Scan for the cell matching the given text and deliver its (X, Y) coordinate at center. 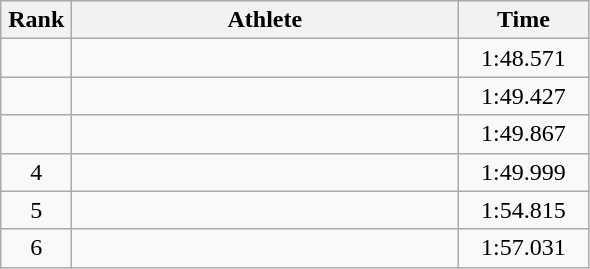
1:48.571 (524, 58)
1:49.999 (524, 172)
1:57.031 (524, 248)
Rank (36, 20)
1:49.427 (524, 96)
1:49.867 (524, 134)
1:54.815 (524, 210)
Time (524, 20)
Athlete (265, 20)
4 (36, 172)
6 (36, 248)
5 (36, 210)
